Provide the (x, y) coordinate of the cell's center where the given text is located.  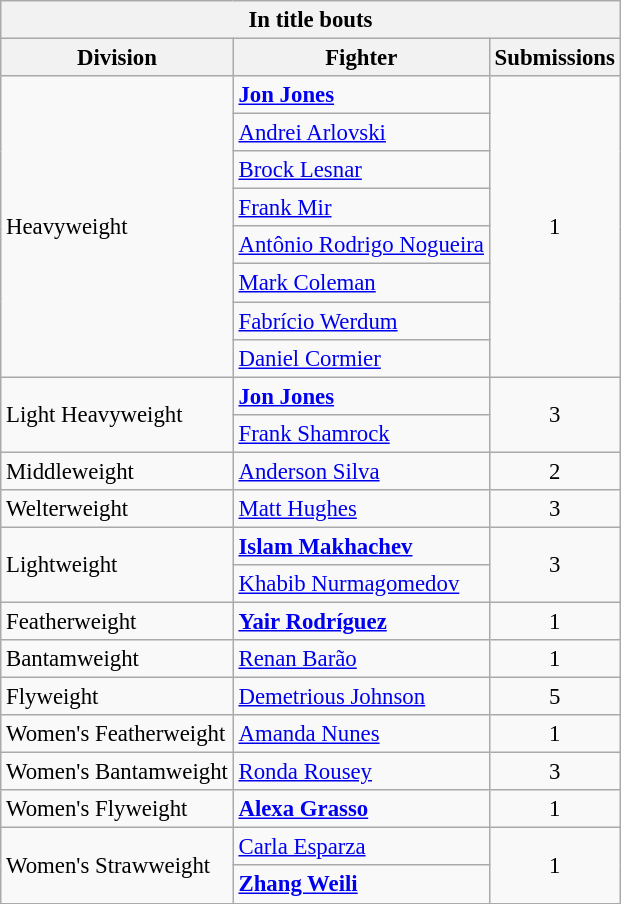
Submissions (554, 58)
Fabrício Werdum (361, 321)
Women's Flyweight (117, 809)
Flyweight (117, 697)
Women's Bantamweight (117, 772)
Mark Coleman (361, 283)
Women's Featherweight (117, 734)
Frank Mir (361, 208)
Islam Makhachev (361, 546)
Fighter (361, 58)
Featherweight (117, 621)
Women's Strawweight (117, 866)
Brock Lesnar (361, 170)
Khabib Nurmagomedov (361, 584)
Matt Hughes (361, 509)
Antônio Rodrigo Nogueira (361, 245)
Welterweight (117, 509)
Daniel Cormier (361, 358)
Amanda Nunes (361, 734)
Bantamweight (117, 659)
Frank Shamrock (361, 433)
Lightweight (117, 564)
Renan Barão (361, 659)
Zhang Weili (361, 885)
Ronda Rousey (361, 772)
In title bouts (310, 20)
Light Heavyweight (117, 414)
Division (117, 58)
Yair Rodríguez (361, 621)
Andrei Arlovski (361, 133)
Demetrious Johnson (361, 697)
Heavyweight (117, 226)
5 (554, 697)
Alexa Grasso (361, 809)
Middleweight (117, 471)
Anderson Silva (361, 471)
2 (554, 471)
Carla Esparza (361, 847)
